Return the [x, y] coordinate for the center point of the cell that contains the specified text.  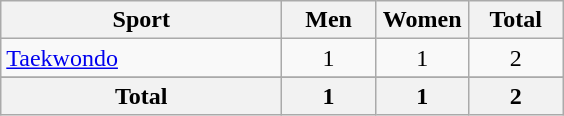
Sport [142, 20]
Taekwondo [142, 58]
Women [422, 20]
Men [329, 20]
